Return [x, y] of the center of cell containing provided text 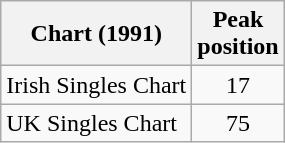
Irish Singles Chart [96, 85]
75 [238, 123]
Chart (1991) [96, 34]
UK Singles Chart [96, 123]
17 [238, 85]
Peakposition [238, 34]
